For the text-containing cell, return its midpoint in (x, y) coordinate format. 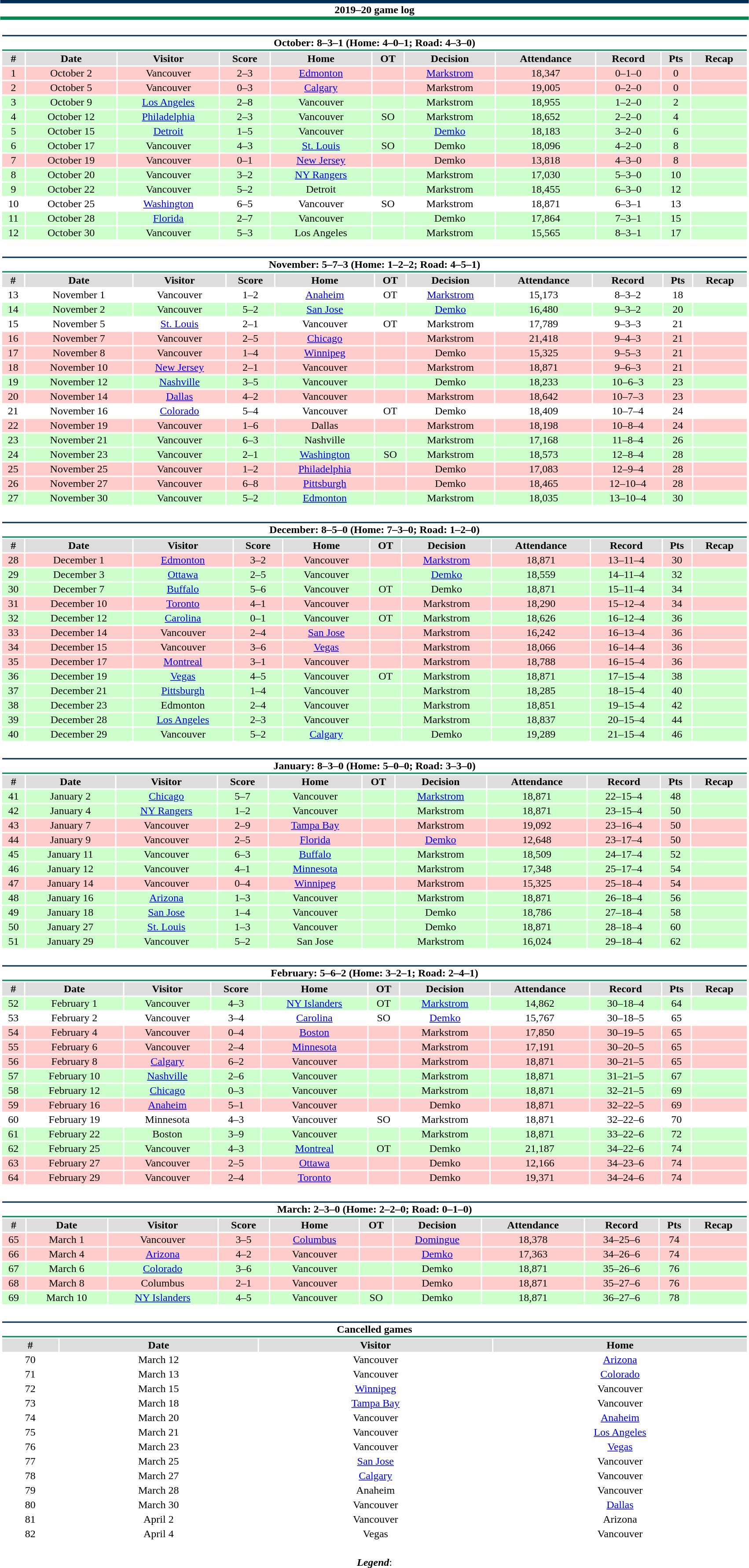
15,173 (543, 295)
Domingue (437, 1240)
March 8 (67, 1283)
January 18 (70, 913)
January 29 (70, 942)
5–7 (242, 797)
January 4 (70, 811)
6–3–0 (628, 190)
55 (13, 1047)
34–23–6 (626, 1163)
19,092 (537, 826)
23–17–4 (624, 840)
October 9 (71, 102)
12,166 (540, 1163)
33–22–6 (626, 1134)
8–3–1 (628, 233)
16–12–4 (626, 618)
73 (30, 1404)
9–4–3 (628, 338)
49 (13, 913)
October 20 (71, 175)
October: 8–3–1 (Home: 4–0–1; Road: 4–3–0) (374, 43)
17,850 (540, 1032)
February 8 (74, 1061)
October 22 (71, 190)
November 19 (79, 425)
3–9 (236, 1134)
March 21 (158, 1433)
December 28 (79, 720)
18,347 (546, 73)
17,348 (537, 869)
36–27–6 (621, 1298)
December 17 (79, 662)
15–12–4 (626, 604)
December 19 (79, 676)
March 10 (67, 1298)
30–18–5 (626, 1018)
17,191 (540, 1047)
17,030 (546, 175)
71 (30, 1374)
18–15–4 (626, 691)
November 16 (79, 411)
59 (13, 1105)
January 9 (70, 840)
March 30 (158, 1505)
0–2–0 (628, 88)
5–3 (245, 233)
5 (13, 132)
35–27–6 (621, 1283)
10–6–3 (628, 382)
1–2–0 (628, 102)
15–11–4 (626, 589)
2–8 (245, 102)
8–3–2 (628, 295)
6–5 (245, 204)
18,183 (546, 132)
6–3–1 (628, 204)
November 1 (79, 295)
18,285 (541, 691)
December 10 (79, 604)
February 4 (74, 1032)
March 27 (158, 1476)
21,418 (543, 338)
7–3–1 (628, 219)
13–10–4 (628, 498)
18,290 (541, 604)
16,480 (543, 309)
November 12 (79, 382)
18,035 (543, 498)
March 20 (158, 1418)
November 7 (79, 338)
29 (13, 575)
79 (30, 1491)
October 2 (71, 73)
3–2–0 (628, 132)
3 (13, 102)
December 23 (79, 705)
March 28 (158, 1491)
December 12 (79, 618)
18,066 (541, 647)
22–15–4 (624, 797)
3–4 (236, 1018)
18,233 (543, 382)
24–17–4 (624, 855)
7 (13, 161)
February: 5–6–2 (Home: 3–2–1; Road: 2–4–1) (374, 973)
November: 5–7–3 (Home: 1–2–2; Road: 4–5–1) (374, 265)
17,168 (543, 440)
January 11 (70, 855)
10–7–3 (628, 396)
27–18–4 (624, 913)
27 (13, 498)
51 (13, 942)
25 (13, 469)
9–5–3 (628, 353)
15,767 (540, 1018)
39 (13, 720)
December 1 (79, 560)
January 16 (70, 898)
12–10–4 (628, 483)
16,024 (537, 942)
53 (13, 1018)
34–26–6 (621, 1254)
37 (13, 691)
16 (13, 338)
18,642 (543, 396)
16–15–4 (626, 662)
November 8 (79, 353)
October 25 (71, 204)
October 12 (71, 117)
18,573 (543, 454)
16,242 (541, 633)
February 16 (74, 1105)
1–5 (245, 132)
33 (13, 633)
Cancelled games (374, 1329)
16–13–4 (626, 633)
17,363 (533, 1254)
5–6 (258, 589)
5–1 (236, 1105)
19,289 (541, 734)
6–8 (251, 483)
19 (13, 382)
February 1 (74, 1003)
November 23 (79, 454)
10–8–4 (628, 425)
9–6–3 (628, 367)
14–11–4 (626, 575)
March 15 (158, 1389)
61 (13, 1134)
41 (13, 797)
December 7 (79, 589)
18,096 (546, 146)
18,652 (546, 117)
25–18–4 (624, 884)
October 17 (71, 146)
March 13 (158, 1374)
February 2 (74, 1018)
9–3–3 (628, 324)
January 12 (70, 869)
April 4 (158, 1534)
November 21 (79, 440)
12,648 (537, 840)
68 (14, 1283)
18,851 (541, 705)
January 2 (70, 797)
October 19 (71, 161)
December 15 (79, 647)
23–15–4 (624, 811)
77 (30, 1462)
25–17–4 (624, 869)
4–2–0 (628, 146)
9–3–2 (628, 309)
14,862 (540, 1003)
January 27 (70, 927)
18,455 (546, 190)
47 (13, 884)
January 14 (70, 884)
November 25 (79, 469)
17,789 (543, 324)
18,198 (543, 425)
43 (13, 826)
31–21–5 (626, 1076)
2–7 (245, 219)
19,005 (546, 88)
November 27 (79, 483)
0–1–0 (628, 73)
18,626 (541, 618)
1–6 (251, 425)
21,187 (540, 1148)
November 5 (79, 324)
12–8–4 (628, 454)
1 (13, 73)
December 3 (79, 575)
November 30 (79, 498)
66 (14, 1254)
January: 8–3–0 (Home: 5–0–0; Road: 3–3–0) (374, 766)
2–2–0 (628, 117)
30–18–4 (626, 1003)
18,786 (537, 913)
March 1 (67, 1240)
February 27 (74, 1163)
February 6 (74, 1047)
34–24–6 (626, 1177)
February 29 (74, 1177)
March 12 (158, 1360)
April 2 (158, 1520)
October 15 (71, 132)
March 6 (67, 1269)
6–2 (236, 1061)
23–16–4 (624, 826)
9 (13, 190)
October 5 (71, 88)
19,371 (540, 1177)
18,559 (541, 575)
18,509 (537, 855)
13–11–4 (626, 560)
March: 2–3–0 (Home: 2–2–0; Road: 0–1–0) (374, 1210)
31 (13, 604)
35–26–6 (621, 1269)
February 12 (74, 1090)
2019–20 game log (374, 10)
5–4 (251, 411)
November 14 (79, 396)
32–21–5 (626, 1090)
81 (30, 1520)
March 25 (158, 1462)
14 (13, 309)
December 21 (79, 691)
29–18–4 (624, 942)
February 22 (74, 1134)
10–7–4 (628, 411)
57 (13, 1076)
28–18–4 (624, 927)
80 (30, 1505)
February 19 (74, 1119)
3–1 (258, 662)
March 18 (158, 1404)
30–21–5 (626, 1061)
February 25 (74, 1148)
15,565 (546, 233)
34–25–6 (621, 1240)
17,864 (546, 219)
35 (13, 662)
17–15–4 (626, 676)
13,818 (546, 161)
2–9 (242, 826)
82 (30, 1534)
January 7 (70, 826)
2–6 (236, 1076)
5–3–0 (628, 175)
11 (13, 219)
32–22–5 (626, 1105)
18,955 (546, 102)
21–15–4 (626, 734)
30–20–5 (626, 1047)
63 (13, 1163)
20–15–4 (626, 720)
18,837 (541, 720)
45 (13, 855)
11–8–4 (628, 440)
30–19–5 (626, 1032)
October 30 (71, 233)
4–3–0 (628, 161)
December 29 (79, 734)
34–22–6 (626, 1148)
18,465 (543, 483)
December: 8–5–0 (Home: 7–3–0; Road: 1–2–0) (374, 530)
32–22–6 (626, 1119)
18,788 (541, 662)
December 14 (79, 633)
18,378 (533, 1240)
March 4 (67, 1254)
October 28 (71, 219)
18,409 (543, 411)
March 23 (158, 1447)
February 10 (74, 1076)
26–18–4 (624, 898)
19–15–4 (626, 705)
November 2 (79, 309)
22 (13, 425)
12–9–4 (628, 469)
75 (30, 1433)
17,083 (543, 469)
November 10 (79, 367)
16–14–4 (626, 647)
